From the cell containing the given text, extract its center point as (x, y) coordinate. 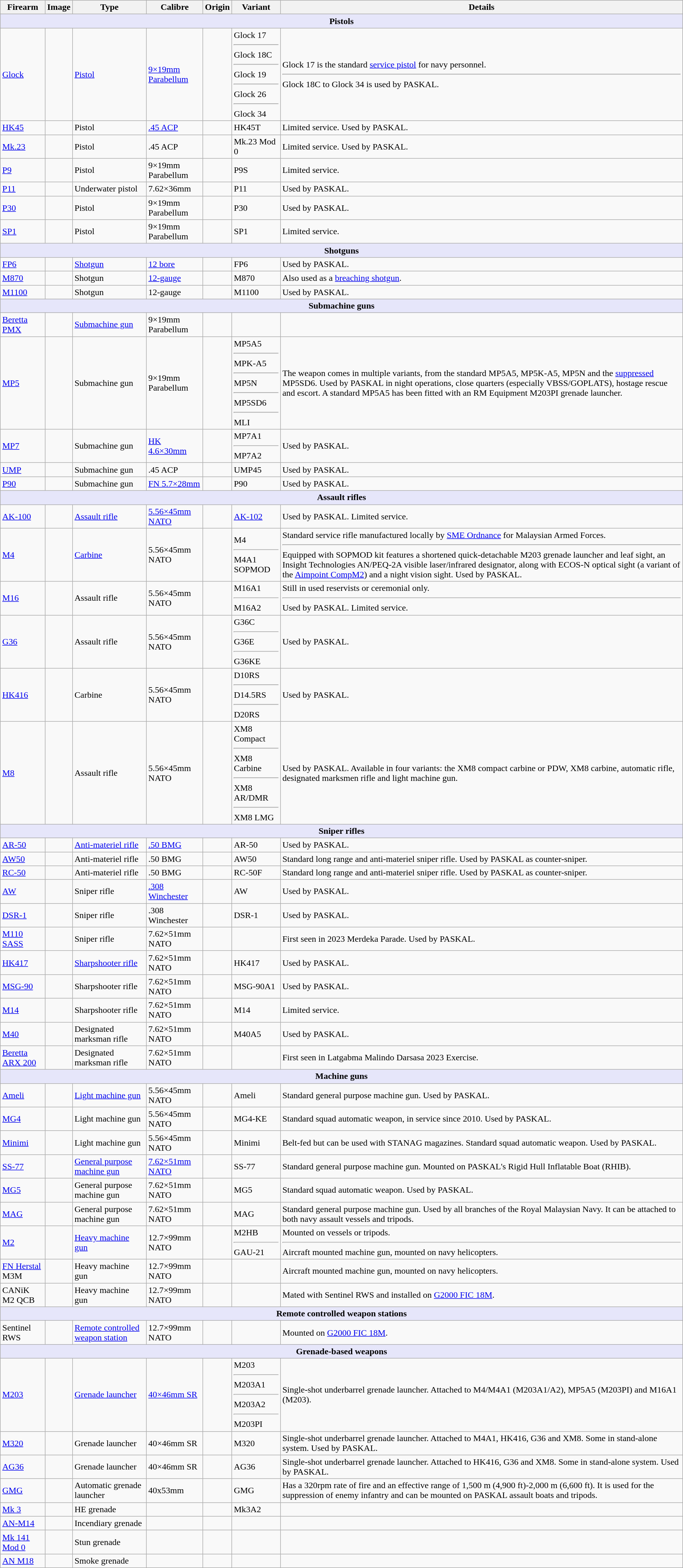
Calibre (174, 7)
40x53mm (174, 1490)
Pistols (341, 21)
Firearm (23, 7)
Beretta PMX (23, 325)
G36CG36EG36KE (256, 642)
Underwater pistol (109, 189)
Mk 141 Mod 0 (23, 1542)
Image (59, 7)
M8 (23, 773)
Mk.23 Mod 0 (256, 147)
HK45 (23, 128)
D10RSD14.5RSD20RS (256, 695)
M2HBGAU-21 (256, 1243)
AK-102 (256, 516)
Grenade-based weapons (341, 1351)
M2 (23, 1243)
Variant (256, 7)
Sentinel RWS (23, 1333)
Assault rifles (341, 497)
HK45T (256, 128)
Remote controlled weapon station (109, 1333)
Standard squad automatic weapon. Used by PASKAL. (482, 1190)
Smoke grenade (109, 1561)
Standard general purpose machine gun. Used by PASKAL. (482, 1095)
G36 (23, 642)
Standard general purpose machine gun. Mounted on PASKAL's Rigid Hull Inflatable Boat (RHIB). (482, 1166)
Type (109, 7)
12 bore (174, 264)
FN Herstal M3M (23, 1271)
UMP (23, 470)
Shotguns (341, 250)
Single-shot underbarrel grenade launcher. Attached to M4A1, HK416, G36 and XM8. Some in stand-alone system. Used by PASKAL. (482, 1443)
M40 (23, 1034)
Glock 17Glock 18CGlock 19Glock 26Glock 34 (256, 74)
HK 4.6×30mm (174, 446)
P9S (256, 170)
MSG-90A1 (256, 986)
RC-50F (256, 873)
Stun grenade (109, 1542)
First seen in 2023 Merdeka Parade. Used by PASKAL. (482, 939)
M4 (23, 555)
UMP45 (256, 470)
Single-shot underbarrel grenade launcher. Attached to HK416, G36 and XM8. Some in stand-alone system. Used by PASKAL. (482, 1467)
RC-50 (23, 873)
AN-M14 (23, 1523)
FN 5.7×28mm (174, 484)
MSG-90 (23, 986)
MP5A5MPK-A5MP5NMP5SD6MLI (256, 383)
Incendiary grenade (109, 1523)
MG4-KE (256, 1119)
M40A5 (256, 1034)
Machine guns (341, 1076)
Details (482, 7)
HE grenade (109, 1509)
Origin (217, 7)
HK416 (23, 695)
7.62×36mm (174, 189)
M203M203A1M203A2M203PI (256, 1395)
P9 (23, 170)
MP7 (23, 446)
AK-100 (23, 516)
Standard squad automatic weapon, in service since 2010. Used by PASKAL. (482, 1119)
Still in used reservists or ceremonial only. Used by PASKAL. Limited service. (482, 598)
M16 (23, 598)
M110 SASS (23, 939)
Mated with Sentinel RWS and installed on G2000 FIC 18M. (482, 1295)
XM8 CompactXM8 CarbineXM8 AR/DMRXM8 LMG (256, 773)
AN M18 (23, 1561)
Submachine guns (341, 306)
Automatic grenade launcher (109, 1490)
Mounted on G2000 FIC 18M. (482, 1333)
M4M4A1 SOPMOD (256, 555)
Used by PASKAL. Limited service. (482, 516)
M16A1M16A2 (256, 598)
Remote controlled weapon stations (341, 1314)
MP7A1MP7A2 (256, 446)
MP5 (23, 383)
CANiK M2 QCB (23, 1295)
Mk.23 (23, 147)
Glock 17 is the standard service pistol for navy personnel.Glock 18C to Glock 34 is used by PASKAL. (482, 74)
Mounted on vessels or tripods.Aircraft mounted machine gun, mounted on navy helicopters. (482, 1243)
Standard general purpose machine gun. Used by all branches of the Royal Malaysian Navy. It can be attached to both navy assault vessels and tripods. (482, 1214)
Also used as a breaching shotgun. (482, 278)
Belt-fed but can be used with STANAG magazines. Standard squad automatic weapon. Used by PASKAL. (482, 1142)
MG4 (23, 1119)
Aircraft mounted machine gun, mounted on navy helicopters. (482, 1271)
Single-shot underbarrel grenade launcher. Attached to M4/M4A1 (M203A1/A2), MP5A5 (M203PI) and M16A1 (M203). (482, 1395)
Glock (23, 74)
Beretta ARX 200 (23, 1058)
M203 (23, 1395)
First seen in Latgabma Malindo Darsasa 2023 Exercise. (482, 1058)
Sniper rifles (341, 831)
Mk 3 (23, 1509)
Mk3A2 (256, 1509)
